Return [x, y] of the center of cell containing provided text 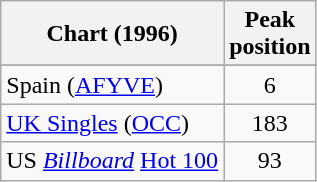
US Billboard Hot 100 [112, 161]
93 [270, 161]
6 [270, 85]
UK Singles (OCC) [112, 123]
Chart (1996) [112, 34]
183 [270, 123]
Peakposition [270, 34]
Spain (AFYVE) [112, 85]
